Extract the (x, y) coordinate from the center of the cell holding the provided text.  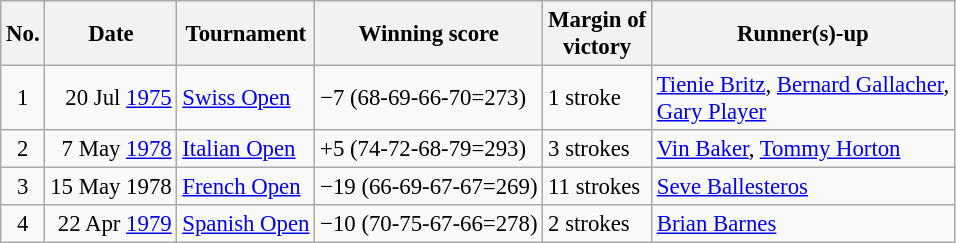
20 Jul 1975 (111, 98)
+5 (74-72-68-79=293) (429, 149)
Brian Barnes (802, 224)
15 May 1978 (111, 187)
Tienie Britz, Bernard Gallacher, Gary Player (802, 98)
2 strokes (598, 224)
Swiss Open (246, 98)
−7 (68-69-66-70=273) (429, 98)
Runner(s)-up (802, 34)
3 strokes (598, 149)
Vin Baker, Tommy Horton (802, 149)
Seve Ballesteros (802, 187)
7 May 1978 (111, 149)
Italian Open (246, 149)
3 (23, 187)
No. (23, 34)
−19 (66-69-67-67=269) (429, 187)
Date (111, 34)
2 (23, 149)
Tournament (246, 34)
−10 (70-75-67-66=278) (429, 224)
1 stroke (598, 98)
Winning score (429, 34)
Margin ofvictory (598, 34)
22 Apr 1979 (111, 224)
4 (23, 224)
1 (23, 98)
11 strokes (598, 187)
French Open (246, 187)
Spanish Open (246, 224)
